Extract the [X, Y] coordinate from the center of the cell holding the provided text.  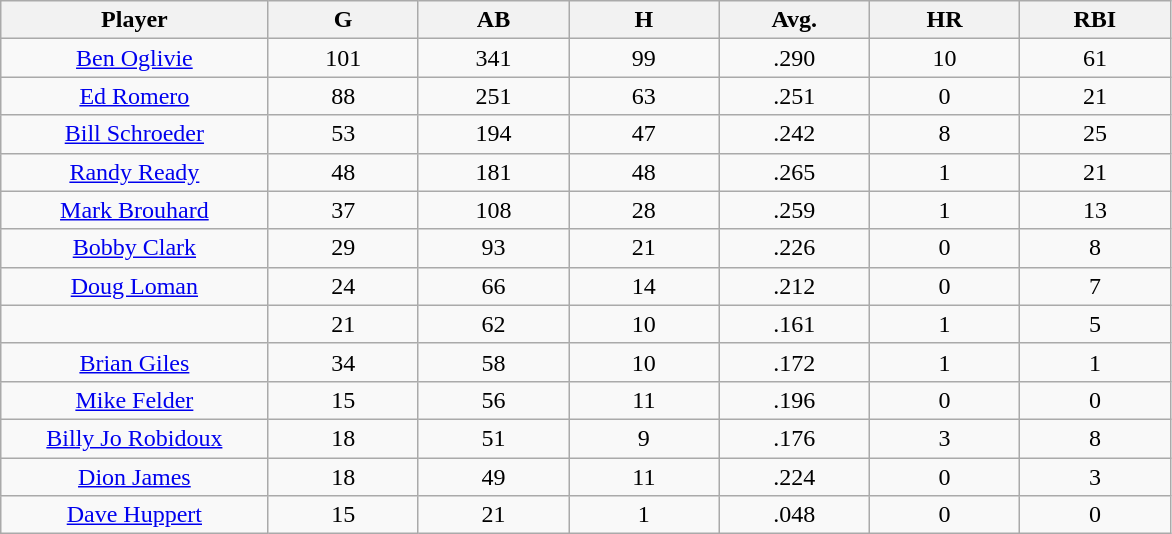
.226 [794, 248]
Player [134, 20]
Brian Giles [134, 362]
.224 [794, 477]
7 [1095, 286]
.172 [794, 362]
RBI [1095, 20]
62 [493, 324]
53 [343, 134]
Ben Oglivie [134, 58]
.251 [794, 96]
AB [493, 20]
61 [1095, 58]
251 [493, 96]
37 [343, 210]
.212 [794, 286]
.176 [794, 438]
Billy Jo Robidoux [134, 438]
Avg. [794, 20]
Mark Brouhard [134, 210]
.259 [794, 210]
341 [493, 58]
.265 [794, 172]
H [644, 20]
HR [944, 20]
47 [644, 134]
Randy Ready [134, 172]
49 [493, 477]
Mike Felder [134, 400]
.196 [794, 400]
93 [493, 248]
5 [1095, 324]
29 [343, 248]
99 [644, 58]
Ed Romero [134, 96]
58 [493, 362]
25 [1095, 134]
9 [644, 438]
14 [644, 286]
51 [493, 438]
Dion James [134, 477]
24 [343, 286]
.048 [794, 515]
Bill Schroeder [134, 134]
56 [493, 400]
28 [644, 210]
66 [493, 286]
G [343, 20]
34 [343, 362]
.161 [794, 324]
88 [343, 96]
Dave Huppert [134, 515]
101 [343, 58]
Doug Loman [134, 286]
Bobby Clark [134, 248]
194 [493, 134]
.242 [794, 134]
108 [493, 210]
13 [1095, 210]
.290 [794, 58]
181 [493, 172]
63 [644, 96]
